Capture the cell that displays the provided text and extract its (x, y) central coordinate. 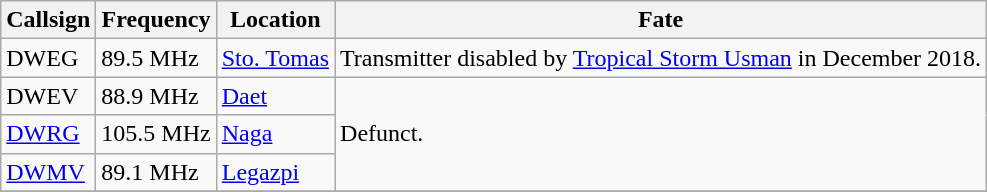
Sto. Tomas (275, 58)
Frequency (156, 20)
DWMV (48, 172)
Fate (661, 20)
Defunct. (661, 134)
DWRG (48, 134)
105.5 MHz (156, 134)
Callsign (48, 20)
DWEG (48, 58)
Legazpi (275, 172)
89.5 MHz (156, 58)
Daet (275, 96)
Naga (275, 134)
Location (275, 20)
88.9 MHz (156, 96)
89.1 MHz (156, 172)
DWEV (48, 96)
Transmitter disabled by Tropical Storm Usman in December 2018. (661, 58)
